Scan for the cell matching the given text and deliver its (X, Y) coordinate at center. 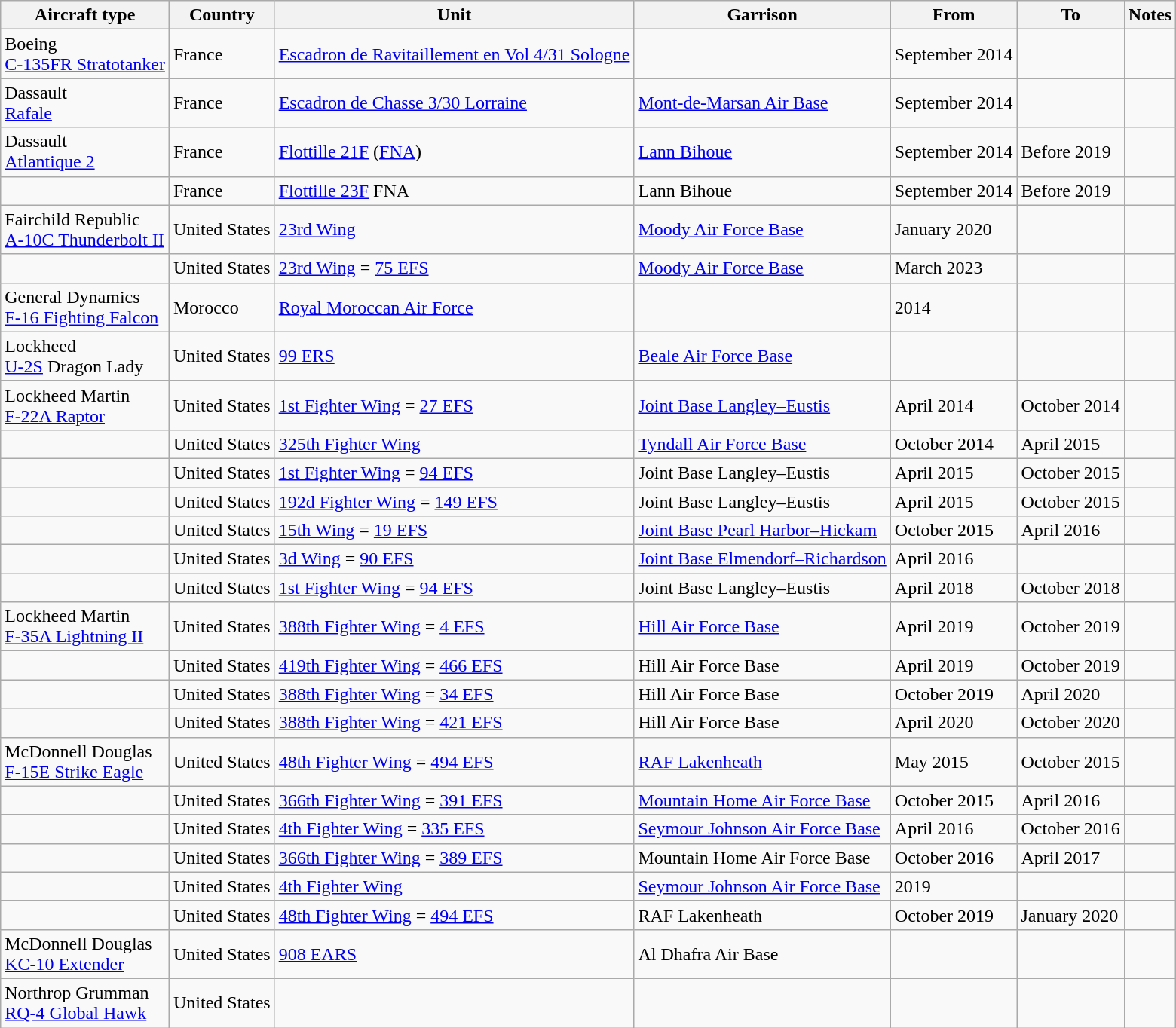
To (1070, 15)
Escadron de Ravitaillement en Vol 4/31 Sologne (454, 54)
4th Fighter Wing (454, 886)
April 2014 (954, 405)
McDonnell DouglasF-15E Strike Eagle (85, 761)
4th Fighter Wing = 335 EFS (454, 829)
Joint Base Pearl Harbor–Hickam (762, 531)
Lockheed MartinF-35A Lightning II (85, 627)
1st Fighter Wing = 27 EFS (454, 405)
From (954, 15)
3d Wing = 90 EFS (454, 559)
General DynamicsF-16 Fighting Falcon (85, 307)
Joint Base Elmendorf–Richardson (762, 559)
March 2023 (954, 268)
192d Fighter Wing = 149 EFS (454, 501)
388th Fighter Wing = 421 EFS (454, 723)
McDonnell DouglasKC-10 Extender (85, 954)
23rd Wing = 75 EFS (454, 268)
366th Fighter Wing = 391 EFS (454, 800)
419th Fighter Wing = 466 EFS (454, 665)
Lockheed MartinF-22A Raptor (85, 405)
DassaultRafale (85, 102)
Country (222, 15)
15th Wing = 19 EFS (454, 531)
Beale Air Force Base (762, 356)
Garrison (762, 15)
2014 (954, 307)
388th Fighter Wing = 34 EFS (454, 694)
Flottille 21F (FNA) (454, 152)
BoeingC-135FR Stratotanker (85, 54)
DassaultAtlantique 2 (85, 152)
388th Fighter Wing = 4 EFS (454, 627)
Al Dhafra Air Base (762, 954)
Northrop GrummanRQ-4 Global Hawk (85, 1002)
Unit (454, 15)
99 ERS (454, 356)
Aircraft type (85, 15)
Mont-de-Marsan Air Base (762, 102)
Morocco (222, 307)
366th Fighter Wing = 389 EFS (454, 858)
October 2018 (1070, 588)
Flottille 23F FNA (454, 191)
October 2020 (1070, 723)
May 2015 (954, 761)
325th Fighter Wing (454, 444)
Tyndall Air Force Base (762, 444)
Fairchild RepublicA-10C Thunderbolt II (85, 229)
April 2018 (954, 588)
Notes (1150, 15)
LockheedU-2S Dragon Lady (85, 356)
23rd Wing (454, 229)
908 EARS (454, 954)
April 2017 (1070, 858)
Royal Moroccan Air Force (454, 307)
Escadron de Chasse 3/30 Lorraine (454, 102)
2019 (954, 886)
